Extract the [x, y] coordinate from the center of the cell holding the provided text.  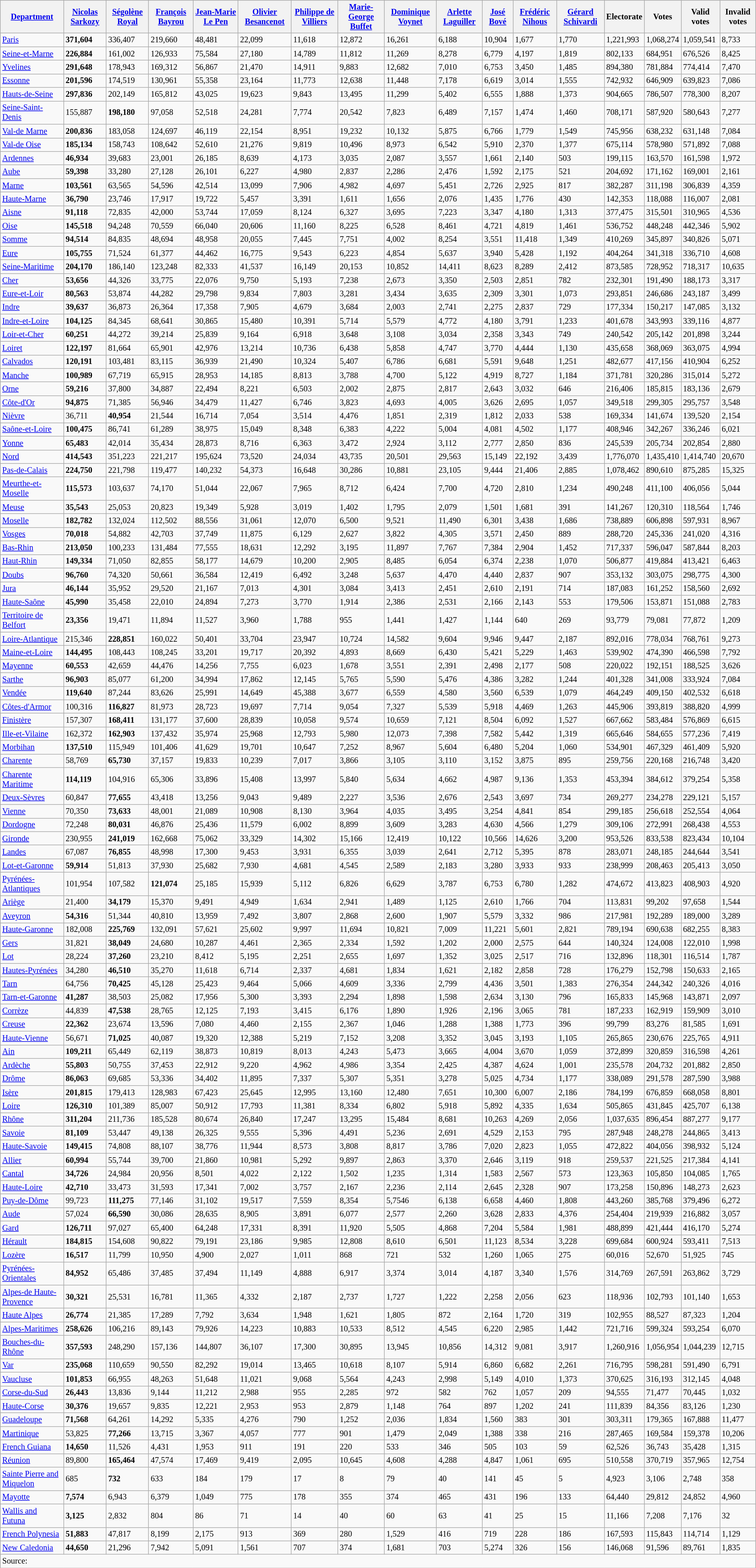
107,582 [127, 884]
100,316 [85, 707]
94,555 [624, 1393]
16,149 [314, 266]
77,555 [216, 548]
5,335 [216, 1420]
28,224 [85, 957]
11,427 [265, 402]
7,121 [460, 720]
216,406 [624, 389]
7,010 [460, 67]
3,244 [738, 335]
67,719 [127, 375]
2,166 [498, 602]
Votes [663, 17]
716,795 [624, 1365]
13,959 [216, 916]
1,349 [580, 239]
7,582 [498, 734]
1,353 [580, 779]
28,635 [216, 1214]
299,305 [663, 402]
48,958 [216, 239]
416 [460, 1534]
14,911 [314, 67]
312,145 [700, 1379]
1,501 [498, 507]
2,286 [410, 172]
112,502 [171, 520]
24,680 [171, 943]
31,102 [216, 1201]
1,661 [498, 158]
7,327 [410, 707]
781 [580, 1011]
377,475 [624, 212]
137,432 [171, 734]
48,694 [171, 239]
5,591 [498, 362]
3,541 [738, 852]
Doubs [32, 575]
4,888 [314, 1273]
6,500 [361, 520]
Territoire de Belfort [32, 620]
719 [498, 1534]
33,473 [127, 1187]
8,669 [410, 652]
59,398 [85, 172]
6,438 [361, 348]
582 [460, 1393]
8,712 [361, 489]
4,269 [535, 1119]
1,583 [498, 1173]
54,596 [171, 185]
100,475 [85, 429]
306,839 [700, 185]
23,164 [265, 81]
22,362 [85, 1024]
8,289 [535, 266]
6,943 [127, 1497]
1,319 [580, 734]
9,834 [265, 294]
167,888 [700, 1420]
66,955 [127, 1379]
185,134 [85, 145]
521 [580, 172]
Morbihan [32, 747]
37,157 [171, 761]
29,812 [663, 1497]
Hauts-de-Seine [32, 94]
65,486 [127, 1273]
Meuse [32, 507]
Electorate [624, 17]
4,923 [624, 1479]
13,596 [171, 1024]
10,950 [171, 1255]
3,960 [265, 620]
17,917 [171, 199]
19,517 [265, 1201]
21,167 [216, 589]
115,843 [663, 1534]
153,871 [663, 602]
67,087 [85, 852]
972 [410, 1393]
4,187 [498, 1273]
2,741 [460, 307]
71,477 [663, 1393]
168,411 [127, 720]
41 [498, 1516]
1,065 [535, 1255]
84,345 [127, 321]
1,079 [580, 693]
30,286 [361, 470]
9,054 [361, 707]
205,413 [700, 865]
25,602 [265, 930]
195,624 [216, 457]
667,662 [624, 720]
Vienne [32, 811]
122,197 [85, 348]
314,769 [624, 1273]
505,865 [624, 1106]
918 [580, 1160]
3,119 [535, 1160]
768,761 [700, 639]
644 [580, 943]
80,563 [85, 294]
6,542 [460, 145]
1,727 [410, 1297]
6,220 [498, 1329]
2,868 [361, 916]
341,318 [663, 253]
2,182 [498, 970]
315,014 [700, 375]
7,193 [265, 1011]
9,648 [535, 362]
2,191 [535, 589]
1,044,239 [700, 1347]
1,890 [410, 1011]
3,281 [361, 294]
5,7546 [410, 1201]
6,227 [265, 172]
2,498 [498, 666]
71,025 [127, 1038]
587,844 [700, 548]
1,770 [580, 40]
5,714 [361, 321]
72,248 [85, 825]
2,358 [498, 335]
French Polynesia [32, 1534]
4,305 [460, 534]
20,542 [361, 112]
230,676 [663, 1038]
12,995 [314, 1092]
775 [265, 1497]
778,034 [663, 639]
267,591 [663, 1273]
7,398 [460, 734]
205,734 [663, 443]
3,415 [314, 1011]
8,278 [460, 54]
474,390 [663, 652]
162,903 [127, 734]
6,176 [361, 1011]
8,412 [216, 957]
254,404 [624, 1214]
2,517 [535, 957]
5,910 [498, 145]
419,884 [663, 561]
221,217 [171, 457]
10,724 [361, 639]
205,142 [663, 335]
398,932 [700, 1146]
474,672 [624, 884]
533 [410, 1447]
4,553 [738, 825]
6,092 [535, 720]
167,593 [624, 1534]
Sarthe [32, 680]
8,391 [314, 1228]
Deux-Sèvres [32, 798]
13,836 [127, 1393]
Corse-du-Sud [32, 1393]
1,313 [580, 212]
216,748 [700, 761]
3,695 [410, 212]
176,279 [624, 970]
4,877 [738, 321]
2,081 [738, 199]
8,716 [265, 443]
280 [361, 1534]
7,277 [738, 112]
28,953 [216, 375]
163,570 [663, 158]
11,490 [460, 520]
8,107 [410, 1365]
22,912 [216, 1065]
54,882 [127, 534]
183,058 [127, 131]
336,246 [700, 429]
Puy-de-Dôme [32, 1201]
345,897 [663, 239]
2,294 [361, 997]
184 [216, 1479]
108,642 [171, 145]
2,076 [460, 199]
169,584 [663, 1433]
721 [410, 1255]
2,985 [535, 1329]
97,658 [700, 902]
64,756 [85, 984]
6,539 [535, 693]
9,604 [460, 639]
1,059,541 [700, 40]
7,767 [460, 548]
24,852 [700, 1497]
1,204 [738, 1315]
244,865 [700, 1133]
315,501 [663, 212]
51,813 [127, 865]
162,919 [663, 1011]
Mayenne [32, 666]
717,337 [624, 548]
169,001 [700, 172]
12,125 [216, 1011]
782 [580, 280]
5,539 [460, 707]
6,379 [171, 1497]
15,049 [265, 429]
88,556 [216, 520]
Drôme [32, 1079]
28,723 [216, 707]
2,925 [535, 185]
749 [580, 335]
5,229 [535, 652]
97,027 [127, 1228]
10,645 [361, 1460]
2,799 [460, 984]
57,024 [85, 1214]
7,651 [460, 1092]
5,476 [460, 680]
4,949 [265, 902]
897 [498, 1406]
2,641 [460, 852]
Frédéric Nihous [535, 17]
5,307 [361, 1079]
11,166 [624, 1516]
11,021 [265, 1379]
1,819 [580, 54]
3,282 [535, 680]
Gironde [32, 838]
8,383 [738, 930]
8,813 [314, 375]
4,016 [738, 984]
1,691 [738, 1024]
7,238 [361, 280]
6,480 [498, 747]
Manche [32, 375]
55,358 [216, 81]
Nord [32, 457]
1,148 [410, 1406]
20,606 [265, 226]
7,157 [498, 112]
157,136 [171, 1347]
French Guiana [32, 1447]
6,002 [314, 825]
1,808 [580, 1201]
132,091 [171, 930]
Loire [32, 1106]
2,165 [738, 970]
2,167 [361, 1187]
4,819 [535, 226]
99,799 [624, 1024]
382,287 [624, 185]
3,278 [460, 1079]
Gérard Schivardi [580, 17]
708,171 [624, 112]
42,976 [216, 348]
33,896 [216, 779]
288,720 [624, 534]
646 [580, 389]
156 [580, 1547]
291,578 [663, 1079]
762 [498, 1393]
4,566 [535, 825]
1,598 [460, 997]
2,691 [460, 1133]
37,453 [171, 1065]
22,192 [535, 457]
2,155 [314, 1024]
338,089 [624, 1079]
44,650 [85, 1547]
42,000 [171, 212]
2,309 [498, 294]
5,421 [498, 652]
215,346 [85, 639]
12,388 [265, 1038]
2,832 [127, 1516]
293,851 [624, 294]
371,781 [624, 375]
Essonne [32, 81]
510,558 [624, 1460]
51,044 [216, 489]
3,891 [314, 1214]
2,695 [535, 402]
5,920 [738, 747]
598,281 [663, 1365]
36,711 [85, 416]
8,951 [314, 131]
6,272 [738, 1201]
1,352 [460, 957]
738,889 [624, 520]
28,839 [265, 720]
61,289 [171, 429]
126,933 [171, 54]
7,905 [265, 307]
7,088 [738, 145]
1,235 [410, 1173]
33,280 [127, 172]
65,400 [171, 1228]
336,407 [127, 40]
4,141 [738, 1160]
10,239 [265, 761]
9,555 [265, 1133]
379,496 [700, 1201]
42,014 [127, 443]
448,248 [663, 226]
287,465 [624, 1433]
464,249 [624, 693]
404,264 [624, 253]
51,883 [85, 1534]
3,010 [738, 1011]
606,898 [663, 520]
3,964 [361, 811]
94,875 [85, 402]
82,333 [216, 266]
248,290 [127, 1347]
745,956 [624, 131]
1,656 [410, 199]
49,138 [171, 1133]
Landes [32, 852]
4,987 [498, 779]
431 [498, 1497]
1,059 [580, 1052]
23,186 [265, 1242]
Aveyron [32, 916]
25,839 [216, 335]
43,418 [171, 798]
55,803 [85, 1065]
4,529 [498, 1133]
8,623 [498, 266]
2,328 [535, 1187]
77,266 [127, 1433]
119,640 [85, 693]
8,501 [216, 1173]
27,180 [265, 54]
6,430 [460, 652]
316,598 [700, 1052]
7,965 [314, 489]
62,119 [171, 1052]
70,018 [85, 534]
3,635 [460, 294]
45 [535, 1479]
764 [460, 1406]
244,342 [663, 984]
4,436 [498, 984]
295,757 [700, 402]
790 [314, 1420]
508 [580, 666]
13,715 [171, 1433]
895 [580, 761]
631,148 [700, 131]
1,765 [738, 1173]
10,618 [361, 1365]
248,278 [663, 1133]
368,069 [663, 348]
61,377 [171, 253]
1,402 [361, 507]
183,136 [700, 389]
4,911 [738, 1038]
2,451 [460, 589]
8,817 [410, 1146]
10,881 [410, 470]
3,130 [535, 997]
2,033 [535, 416]
804 [171, 1516]
31,593 [171, 1187]
8,130 [314, 811]
414,543 [85, 457]
6,802 [410, 1106]
75,062 [216, 838]
51,648 [216, 1379]
14,582 [410, 639]
116,514 [700, 957]
2,941 [361, 902]
209 [580, 1393]
26,364 [171, 307]
10,122 [460, 838]
72,835 [127, 212]
113,831 [624, 902]
1,527 [580, 720]
177,334 [624, 307]
15,166 [361, 838]
2,161 [738, 172]
53,656 [85, 280]
11,812 [361, 54]
118,564 [700, 507]
13,295 [361, 1119]
17,289 [171, 1315]
310,965 [700, 212]
406,056 [700, 489]
1,485 [580, 67]
3,336 [410, 984]
34,887 [171, 389]
5,892 [498, 1106]
60,553 [85, 666]
4,035 [410, 811]
600,924 [663, 1242]
25,968 [265, 734]
265,865 [624, 1038]
7,492 [265, 916]
401,328 [624, 680]
42,659 [127, 666]
4,982 [361, 185]
7,714 [314, 707]
Loir-et-Cher [32, 335]
15,484 [410, 1119]
7,223 [460, 212]
3,332 [535, 916]
5,604 [460, 747]
5,395 [535, 852]
159,378 [700, 1433]
2,227 [361, 798]
84,952 [85, 1273]
191,490 [663, 280]
105,850 [663, 1173]
3,248 [361, 575]
6,252 [738, 362]
396 [580, 1024]
63,565 [127, 185]
20,670 [738, 457]
188,173 [700, 280]
74,320 [127, 575]
8,354 [361, 1201]
5,875 [460, 131]
9,419 [265, 1460]
152,798 [663, 970]
467,329 [663, 747]
33,775 [171, 280]
1,907 [460, 916]
3,193 [535, 1038]
11,123 [498, 1242]
2,673 [410, 280]
7,803 [314, 294]
45,388 [314, 693]
685 [85, 1479]
357,593 [85, 1347]
79,926 [216, 1329]
410,269 [624, 239]
2,748 [700, 1479]
6,860 [498, 1365]
796 [580, 997]
25 [535, 1516]
Gard [32, 1228]
21,276 [265, 145]
225,765 [700, 1038]
Loire-Atlantique [32, 639]
6,077 [361, 1214]
9,819 [314, 145]
3,280 [498, 865]
85,007 [171, 1106]
23,356 [85, 620]
3,110 [460, 761]
729 [580, 307]
8,199 [171, 1534]
349,518 [624, 402]
35,270 [171, 970]
276,354 [624, 984]
5,157 [738, 798]
784,199 [624, 1092]
578,980 [663, 145]
6,559 [410, 693]
3,420 [738, 761]
64,440 [624, 1497]
220 [361, 1447]
120,310 [663, 507]
2,258 [498, 1297]
5,634 [410, 779]
22,067 [265, 489]
577,236 [700, 734]
2,627 [361, 534]
584,655 [663, 734]
3,438 [535, 520]
408,903 [700, 884]
24,034 [314, 457]
Loiret [32, 348]
430 [580, 199]
4,444 [535, 348]
14,789 [314, 54]
3,125 [85, 1516]
553 [580, 602]
90,550 [171, 1365]
3,350 [460, 280]
60,847 [85, 798]
11,212 [216, 1393]
1,953 [216, 1447]
150,896 [663, 1187]
9,843 [314, 94]
14,649 [265, 693]
4,476 [361, 416]
453,394 [624, 779]
21,544 [171, 416]
7,252 [361, 747]
109,211 [85, 1052]
4,994 [738, 348]
3,391 [314, 199]
108,245 [171, 652]
2,575 [535, 943]
68,641 [171, 321]
101,853 [85, 1379]
2,236 [410, 1187]
118,936 [624, 1297]
73,520 [265, 457]
66,590 [127, 1214]
38,049 [127, 943]
37,600 [216, 720]
5,457 [265, 199]
5,858 [410, 348]
105,755 [85, 253]
26,325 [216, 1133]
169,334 [624, 416]
4,841 [535, 811]
19,014 [265, 1365]
3,393 [314, 997]
Wallis and Futuna [32, 1516]
86,741 [127, 429]
83,126 [700, 1406]
505 [498, 1447]
Jura [32, 589]
777 [314, 1433]
11,221 [498, 930]
30,895 [361, 1347]
7,930 [265, 865]
707 [314, 1547]
3,347 [498, 212]
10,819 [265, 1052]
640 [535, 620]
2,531 [460, 602]
24,894 [216, 602]
12,808 [361, 1242]
3,374 [410, 1273]
François Bayrou [171, 17]
12,754 [738, 1460]
13,160 [361, 1092]
4,010 [535, 1379]
50,661 [171, 575]
6,528 [410, 226]
Source: [378, 1561]
140,232 [216, 470]
904,665 [624, 94]
Lozère [32, 1255]
3,195 [361, 548]
357,965 [700, 1460]
191 [314, 1447]
8,610 [410, 1242]
Marie-George Buffet [361, 17]
301 [580, 1420]
269 [580, 620]
82,292 [216, 1365]
472,822 [624, 1146]
4,461 [265, 943]
12,715 [738, 1347]
Calvados [32, 362]
4,630 [498, 825]
65,306 [171, 779]
1,461 [580, 226]
299,185 [624, 811]
3,105 [410, 761]
2,655 [361, 957]
22,076 [216, 280]
802,133 [624, 54]
169,312 [171, 67]
20,153 [361, 266]
3,354 [410, 1065]
43,025 [216, 94]
668,058 [700, 1092]
81,664 [127, 348]
465 [460, 1497]
118,088 [663, 199]
New Caledonia [32, 1547]
104,916 [127, 779]
Yvelines [32, 67]
3,791 [535, 321]
111,839 [624, 1406]
1,056,954 [663, 1347]
4,747 [460, 348]
23,105 [460, 470]
29,520 [171, 589]
15,370 [171, 902]
8,727 [535, 375]
5,914 [460, 1365]
2,783 [738, 602]
25,991 [216, 693]
259,756 [624, 761]
40,954 [127, 416]
833,538 [663, 838]
51,925 [700, 1255]
19,722 [216, 199]
149,334 [85, 561]
154,608 [127, 1242]
182,008 [85, 930]
14,626 [535, 838]
1,105 [580, 1038]
39,683 [127, 158]
17,341 [216, 1187]
538 [580, 416]
2,003 [410, 307]
388,820 [700, 707]
53,336 [171, 1079]
8,504 [498, 720]
46,119 [216, 131]
6,791 [738, 1365]
7,823 [410, 112]
6,618 [738, 693]
9,521 [410, 520]
16,648 [314, 470]
3,106 [663, 1479]
1,209 [738, 620]
402,532 [700, 693]
933 [580, 865]
7,470 [738, 67]
409,150 [663, 693]
5,122 [460, 375]
41,629 [216, 747]
23,210 [171, 957]
Haute-Loire [32, 1187]
11,897 [410, 548]
303,075 [663, 575]
33,704 [265, 639]
416,170 [700, 1228]
José Bové [498, 17]
676,859 [663, 1092]
4,919 [498, 375]
Aisne [32, 212]
235,068 [85, 1365]
Eure [32, 253]
9,491 [216, 902]
71,050 [127, 561]
83,115 [171, 362]
4,960 [738, 1497]
2,334 [361, 943]
3,757 [314, 1187]
684,951 [663, 54]
Pyrénées-Atlantiques [32, 884]
70,445 [700, 1393]
3,697 [535, 798]
393,819 [663, 707]
53,447 [127, 1133]
9,068 [314, 1379]
2,186 [580, 1092]
44,462 [216, 253]
Oise [32, 226]
2,367 [361, 1024]
836 [580, 443]
8,348 [314, 429]
8,973 [410, 145]
732 [127, 1479]
3,536 [410, 798]
4,772 [460, 321]
3,875 [535, 761]
8,013 [314, 1052]
10,206 [738, 1433]
372,899 [624, 1052]
Haut-Rhin [32, 561]
20,392 [314, 652]
5,124 [738, 1146]
11,269 [410, 54]
4,022 [265, 1173]
35,952 [127, 589]
319 [580, 1315]
10,104 [738, 838]
369 [314, 1534]
2,503 [498, 280]
15,149 [498, 457]
14,292 [171, 1420]
39,637 [85, 307]
1,260 [498, 1255]
Ségolène Royal [127, 17]
59,914 [85, 865]
1,544 [738, 902]
781,884 [663, 67]
119,477 [171, 470]
1,776 [535, 199]
9,835 [171, 1406]
2,988 [265, 1393]
10,200 [314, 561]
890,610 [663, 470]
5,004 [460, 429]
126,711 [85, 1228]
186 [580, 1534]
Alpes-Maritimes [32, 1329]
7,020 [498, 1146]
12,872 [361, 40]
229,121 [700, 798]
6,682 [535, 1365]
12,480 [410, 1092]
79 [410, 1479]
639,823 [700, 81]
Ardèche [32, 1065]
287,590 [700, 1079]
591,490 [700, 1365]
2,924 [410, 443]
4,197 [535, 54]
45,128 [171, 984]
17,358 [216, 307]
587,920 [663, 112]
2,087 [410, 158]
7,273 [265, 602]
795 [580, 1133]
200,836 [85, 131]
58,177 [216, 561]
3,823 [361, 402]
690,638 [663, 930]
5,396 [314, 1133]
56,671 [85, 1038]
3,301 [535, 294]
7,017 [314, 761]
5,091 [216, 1547]
7,906 [314, 185]
297,836 [85, 94]
77,872 [700, 620]
10,883 [314, 1329]
3,933 [535, 865]
44,476 [171, 666]
2,027 [265, 1255]
Orne [32, 389]
3,035 [361, 158]
Somme [32, 239]
10,856 [460, 1347]
232,301 [624, 280]
42,710 [85, 1187]
71,385 [127, 402]
4,376 [580, 1214]
6,555 [498, 94]
2,164 [498, 1315]
Hautes-Pyrénées [32, 970]
5,505 [410, 1228]
52,610 [216, 145]
13,099 [265, 185]
4,005 [460, 402]
86 [216, 1516]
7,208 [663, 1516]
2,692 [738, 589]
52,670 [663, 1255]
597,931 [700, 520]
6,658 [498, 1201]
228,851 [127, 639]
10,904 [498, 40]
99,202 [663, 902]
Pas-de-Calais [32, 470]
3,514 [314, 416]
94,514 [85, 239]
1,221,993 [624, 40]
Bas-Rhin [32, 548]
104,125 [85, 321]
19,717 [265, 652]
2,122 [314, 1173]
25,531 [127, 1297]
19,349 [216, 507]
11,527 [216, 620]
5,902 [738, 226]
4,962 [314, 1065]
5,765 [361, 680]
101,140 [700, 1297]
189,000 [700, 916]
204,692 [624, 172]
413,421 [700, 561]
19,701 [265, 747]
14,312 [498, 1347]
12,073 [410, 734]
241,019 [127, 838]
8,681 [460, 1119]
143,871 [700, 997]
21,406 [535, 470]
503 [580, 158]
3,634 [265, 1315]
7,700 [460, 489]
24,984 [127, 1173]
211,736 [127, 1119]
7,513 [738, 1242]
3,340 [535, 1273]
4,064 [738, 811]
4,900 [216, 1255]
4,734 [535, 1079]
7,574 [85, 1497]
6,129 [314, 534]
13,465 [314, 1365]
7,002 [265, 1187]
23,674 [127, 1024]
1,377 [580, 145]
728 [580, 970]
391 [580, 507]
1,282 [580, 884]
53,825 [85, 1433]
37,800 [127, 389]
3,343 [535, 335]
2,319 [460, 416]
1,549 [580, 131]
4,335 [535, 1106]
Allier [32, 1160]
19,320 [216, 1038]
234,278 [663, 798]
5,564 [361, 1379]
18,631 [265, 548]
9,750 [265, 280]
14,679 [265, 561]
252,554 [700, 811]
10,566 [498, 838]
220,168 [663, 761]
165,464 [127, 1460]
219,939 [663, 1214]
179,506 [624, 602]
10,647 [314, 747]
29,563 [460, 457]
7,419 [738, 734]
100,989 [85, 375]
9,043 [265, 798]
675,114 [624, 145]
93,779 [624, 620]
69,685 [127, 1079]
Vendée [32, 693]
22,154 [265, 131]
12,145 [314, 680]
1,560 [498, 1420]
158,560 [700, 589]
3,628 [498, 1214]
221,525 [663, 1160]
Jean-Marie Le Pen [216, 17]
8,512 [410, 1329]
1,686 [580, 520]
1,233 [580, 321]
2,143 [535, 602]
1,788 [314, 620]
6,301 [498, 520]
2,000 [498, 943]
51,344 [127, 916]
676,526 [700, 54]
101,406 [171, 747]
1,060 [580, 747]
Val-de Oise [32, 145]
22,099 [265, 40]
2,386 [410, 602]
745 [738, 1255]
60,251 [85, 335]
204,732 [663, 1065]
61,200 [171, 680]
57,621 [216, 930]
Charente [32, 761]
8,461 [460, 226]
65,915 [171, 375]
115,949 [127, 747]
3,787 [460, 884]
404,056 [663, 1146]
8,221 [265, 389]
204,170 [85, 266]
443,260 [624, 1201]
263,862 [700, 1273]
5,149 [498, 1379]
44,272 [127, 335]
704 [580, 902]
1,314 [460, 1173]
25,082 [171, 997]
108,443 [127, 652]
124,697 [171, 131]
11,160 [314, 226]
39,214 [171, 335]
3,057 [738, 1214]
1,779 [535, 131]
4,332 [265, 1297]
35,434 [171, 443]
21,089 [216, 811]
12,682 [410, 67]
90,822 [171, 1242]
38,975 [216, 429]
1,037,635 [624, 1119]
128,983 [171, 1092]
8,207 [738, 94]
384,612 [663, 779]
2,370 [535, 145]
2,998 [460, 1379]
10,852 [410, 266]
7,013 [265, 589]
171,162 [663, 172]
4,048 [738, 1379]
275 [580, 1255]
351,223 [127, 457]
122,010 [700, 943]
46,934 [85, 158]
728,952 [663, 266]
1,948 [314, 1315]
10,736 [314, 348]
245,336 [663, 534]
4,491 [361, 1133]
8,124 [314, 212]
1,914 [361, 602]
5 [580, 1479]
298,775 [700, 575]
3,988 [738, 1079]
7,178 [460, 81]
25,185 [216, 884]
80,674 [216, 1119]
5,358 [738, 779]
3,370 [460, 1160]
36,790 [85, 199]
1,068,274 [663, 40]
2,079 [460, 507]
37,930 [171, 865]
7,204 [498, 1228]
151,088 [700, 602]
240,542 [624, 335]
39,700 [171, 1160]
6,424 [410, 489]
235,578 [624, 1065]
81,585 [700, 1024]
48,263 [171, 1379]
5,351 [410, 1079]
47,574 [171, 1460]
3,025 [498, 957]
186,140 [127, 266]
26,185 [216, 158]
97,058 [171, 112]
2,817 [460, 389]
162,372 [85, 734]
73,633 [127, 811]
26,101 [216, 172]
110,659 [127, 1365]
52,518 [216, 112]
8,425 [738, 54]
1,474 [535, 112]
2,851 [535, 280]
55,744 [127, 1160]
1,234 [580, 489]
316,193 [663, 1379]
30,376 [85, 1406]
2,646 [498, 1160]
46,510 [127, 970]
896,454 [663, 1119]
20,055 [265, 239]
225,769 [127, 930]
40,087 [171, 1038]
536,752 [624, 226]
7,384 [498, 548]
638,232 [663, 131]
23,746 [127, 199]
157,307 [85, 720]
353,132 [624, 575]
7,755 [265, 666]
Creuse [32, 1024]
145,968 [663, 997]
Corrèze [32, 1011]
131,177 [171, 720]
4,580 [460, 693]
11,299 [410, 94]
1,230 [738, 1406]
7,445 [314, 239]
339,116 [700, 321]
6,503 [314, 389]
Vosges [32, 534]
1,766 [535, 902]
25,645 [265, 1092]
2,036 [410, 1420]
1,252 [361, 1420]
141,674 [663, 416]
6,188 [460, 40]
192,151 [663, 666]
5,112 [314, 884]
341,008 [663, 680]
6,383 [361, 429]
8,254 [460, 239]
2,260 [460, 1214]
3,439 [580, 457]
4,440 [498, 575]
878 [580, 852]
3,065 [535, 1011]
241,020 [700, 534]
19,232 [361, 131]
87,244 [127, 693]
408,946 [624, 429]
4,720 [498, 489]
894,380 [624, 67]
11,526 [127, 1447]
2,097 [738, 997]
38,503 [127, 997]
100,233 [127, 548]
3,317 [738, 280]
149,415 [85, 1146]
11,875 [265, 534]
4,693 [410, 402]
411,100 [663, 489]
3,866 [361, 761]
5,066 [314, 984]
2,154 [738, 416]
192,289 [663, 916]
11,799 [127, 1255]
11,694 [361, 930]
1,463 [580, 652]
1,677 [535, 40]
4,359 [738, 185]
48,998 [171, 852]
22,494 [216, 389]
Isère [32, 1092]
2,567 [535, 1173]
46,144 [85, 589]
6,746 [314, 402]
8 [361, 1479]
103,481 [127, 362]
147,085 [700, 307]
33,329 [265, 838]
774,414 [700, 67]
185,528 [171, 1119]
539,902 [624, 652]
208,463 [663, 865]
11,773 [314, 81]
333,924 [700, 680]
1,611 [361, 199]
4,700 [410, 375]
1,851 [410, 416]
2,238 [535, 561]
179,413 [127, 1092]
230,955 [85, 838]
65,483 [85, 443]
953 [314, 1406]
4,002 [410, 239]
33,201 [216, 652]
786,507 [663, 94]
854 [580, 811]
216 [580, 1433]
37,260 [127, 957]
7,080 [216, 1024]
6,054 [460, 561]
482,677 [624, 362]
Côtes-d'Armor [32, 707]
2,391 [460, 666]
21,385 [127, 1315]
13,214 [265, 348]
85,077 [127, 680]
1,460 [580, 112]
165,812 [171, 94]
201,596 [85, 81]
155,887 [85, 112]
3,499 [738, 294]
2,577 [410, 1214]
4,300 [738, 575]
1,055 [580, 1146]
4,847 [498, 1460]
3,367 [216, 1433]
8,225 [361, 226]
2,114 [460, 1187]
3,228 [580, 1242]
1,555 [580, 81]
3,034 [460, 335]
47,817 [127, 1534]
3,931 [314, 852]
6,780 [535, 884]
3,677 [361, 693]
1,441 [410, 620]
2,712 [498, 852]
Ille-et-Vilaine [32, 734]
81,109 [85, 1133]
703 [460, 1547]
6,714 [265, 970]
571,892 [700, 145]
2,412 [580, 266]
3,729 [738, 1273]
34,479 [216, 402]
2,885 [580, 470]
7,942 [171, 1547]
21,490 [265, 362]
10,300 [498, 1092]
3,289 [738, 916]
6,023 [314, 666]
20,956 [171, 1173]
27,128 [171, 172]
Indre-et-Loire [32, 321]
576,869 [700, 720]
Department [32, 17]
7,054 [265, 416]
5,272 [738, 375]
1,529 [410, 1534]
219,660 [171, 40]
29,798 [216, 294]
4,057 [265, 1433]
1,787 [738, 957]
17,956 [216, 997]
2,643 [498, 389]
872 [460, 1315]
17,793 [265, 1106]
2,600 [410, 916]
59,216 [85, 389]
583,484 [663, 720]
131,484 [171, 548]
4,721 [498, 226]
137,510 [85, 747]
2,261 [580, 1365]
216,882 [700, 1214]
2,589 [410, 865]
1,697 [410, 957]
34,179 [127, 902]
146,068 [624, 1547]
343,993 [663, 321]
63 [460, 1516]
162,668 [171, 838]
1,720 [535, 1315]
24,281 [265, 112]
2,153 [535, 1133]
718,317 [700, 266]
3,112 [460, 443]
Haute-Saône [32, 602]
2,821 [580, 930]
383 [535, 1420]
1,144 [498, 620]
99,723 [85, 1201]
3,352 [460, 1038]
3,648 [361, 335]
101,389 [127, 1106]
141,267 [624, 507]
6,786 [410, 362]
114,714 [700, 1534]
22,010 [171, 602]
19,623 [265, 94]
2,543 [498, 798]
346 [460, 1447]
3,822 [410, 534]
6,223 [361, 253]
248,185 [663, 852]
3,807 [314, 916]
12,221 [216, 1406]
5,442 [535, 734]
1,125 [460, 902]
3,045 [498, 1038]
4,276 [265, 1420]
2,450 [535, 534]
7,086 [738, 81]
3,917 [580, 1347]
8,485 [410, 561]
5,428 [535, 253]
74,170 [171, 489]
1,479 [410, 1433]
36,939 [216, 362]
363,075 [700, 348]
198,180 [127, 112]
10,496 [361, 145]
160,022 [171, 639]
1,435,410 [663, 457]
Eure-et-Loir [32, 294]
91,596 [663, 1547]
66,040 [216, 226]
Pyrénées-Orientales [32, 1273]
431,845 [663, 1106]
111,275 [127, 1201]
5,407 [361, 362]
1,835 [738, 1547]
15 [580, 1516]
25,682 [216, 865]
103,561 [85, 185]
646,909 [663, 81]
71,568 [85, 1420]
79,081 [663, 620]
19,697 [265, 707]
9,273 [738, 639]
28,765 [171, 1011]
1,049 [216, 1497]
2,880 [738, 443]
599,324 [663, 1329]
4,173 [314, 158]
36,107 [265, 1347]
161,598 [700, 158]
82,855 [171, 561]
2,196 [498, 1011]
44,282 [171, 294]
70,425 [127, 984]
778,300 [700, 94]
36,743 [663, 1447]
21,470 [265, 67]
5,195 [265, 957]
1,315 [738, 1447]
42,514 [216, 185]
2,777 [498, 443]
873,585 [624, 266]
3,940 [498, 253]
Seine-Maritime [32, 266]
19,657 [127, 1406]
3,084 [361, 589]
817 [580, 185]
355 [361, 1497]
2,425 [460, 1065]
Vaucluse [32, 1379]
303,311 [624, 1420]
3,434 [410, 294]
911 [265, 1447]
20,823 [171, 507]
Ariège [32, 902]
5,451 [460, 185]
3,050 [738, 865]
16,714 [216, 416]
1,427 [460, 620]
268,438 [700, 825]
371,604 [85, 40]
59 [580, 1447]
2,879 [361, 1406]
13,997 [314, 779]
2,365 [314, 943]
47,538 [127, 1011]
593,411 [700, 1242]
15,408 [265, 779]
4,697 [410, 185]
9,897 [361, 1160]
4,662 [460, 779]
89,761 [700, 1547]
506,877 [624, 561]
466,598 [700, 652]
9,164 [265, 335]
1,812 [498, 416]
Val-de Marne [32, 131]
1,061 [535, 1460]
3,808 [361, 1146]
4,469 [535, 707]
532 [460, 1255]
37,494 [216, 1273]
868 [361, 1255]
11,477 [738, 1420]
8,905 [265, 1214]
10,287 [216, 943]
1,288 [460, 1024]
7,559 [314, 1201]
11,579 [265, 825]
4,081 [498, 429]
2,476 [460, 172]
9,144 [171, 1393]
60,016 [624, 1255]
5,071 [738, 239]
Moselle [32, 520]
8,573 [314, 1146]
421,444 [663, 1228]
3,108 [410, 335]
220,022 [624, 666]
6,766 [498, 131]
77,146 [171, 1201]
258,626 [85, 1329]
35,974 [216, 734]
48,481 [216, 40]
1,244 [580, 680]
16,775 [265, 253]
2,863 [410, 1160]
244,644 [700, 852]
4,980 [314, 172]
84,356 [663, 1406]
20,501 [410, 457]
2,645 [498, 1187]
9,574 [361, 720]
64,248 [216, 1228]
5,840 [361, 779]
2,140 [535, 158]
1,184 [580, 375]
74,808 [127, 1146]
336,710 [700, 253]
1,032 [738, 1393]
5,193 [314, 280]
6,492 [314, 575]
413,823 [663, 884]
89,800 [85, 1460]
Rhône [32, 1119]
25,053 [127, 507]
3,472 [361, 443]
291,648 [85, 67]
23,947 [314, 639]
Olivier Besancenot [265, 17]
11,894 [171, 620]
721,716 [624, 1329]
Var [32, 1365]
13,945 [410, 1347]
10,659 [410, 720]
4,222 [410, 429]
10,635 [738, 266]
83,276 [663, 1024]
3,571 [498, 534]
123,363 [624, 1173]
3,132 [738, 307]
Ain [32, 1052]
1,776,070 [624, 457]
3,670 [535, 1052]
50,401 [216, 639]
5,402 [460, 94]
272,991 [663, 825]
6,826 [361, 884]
65,901 [171, 348]
91,118 [85, 212]
3,788 [361, 375]
734 [580, 798]
6,374 [498, 561]
Paris [32, 40]
11,895 [265, 1079]
8,899 [361, 825]
142,353 [624, 199]
202,854 [700, 443]
37,485 [171, 1273]
4,920 [738, 884]
6,463 [738, 561]
9,453 [265, 852]
2,875 [410, 389]
141 [498, 1479]
435,658 [624, 348]
34,280 [85, 970]
124,008 [663, 943]
37,749 [216, 534]
7,337 [314, 1079]
89,143 [171, 1329]
11,418 [535, 239]
75,584 [216, 54]
283,071 [624, 852]
148,273 [700, 1187]
44,326 [127, 280]
165,833 [624, 997]
9,883 [361, 67]
2,679 [738, 389]
410,904 [700, 362]
9,081 [535, 1347]
6,501 [460, 1242]
6,917 [361, 1273]
187,233 [624, 1011]
11,920 [361, 1228]
5,219 [314, 1038]
226,884 [85, 54]
48,001 [171, 811]
8,733 [738, 40]
5,473 [410, 1052]
Indre [32, 307]
1,129 [738, 1534]
25,423 [216, 984]
269,277 [624, 798]
3,039 [410, 852]
401,678 [624, 321]
50,755 [127, 1065]
60 [410, 1516]
45,990 [85, 602]
161,002 [127, 54]
161,252 [663, 589]
5,601 [535, 930]
Réunion [32, 1460]
320,286 [663, 375]
3,200 [580, 838]
116,827 [127, 707]
901 [361, 1433]
1,414,740 [700, 457]
80,031 [127, 825]
3,208 [410, 1038]
1,078,462 [624, 470]
887,277 [700, 1119]
17 [314, 1479]
15,325 [738, 470]
461,409 [700, 747]
60,994 [85, 1160]
46,876 [171, 825]
417,156 [663, 362]
96,760 [85, 575]
1,192 [580, 253]
714 [580, 589]
Tarn-et-Garonne [32, 997]
50,912 [216, 1106]
Valid votes [700, 17]
11,149 [265, 1273]
2,953 [265, 1406]
5,025 [498, 1079]
54,373 [265, 470]
26,774 [85, 1315]
8,203 [738, 548]
2,833 [535, 1214]
243,187 [700, 294]
1,678 [361, 666]
Aube [32, 172]
9,946 [498, 639]
30,086 [171, 1214]
Savoie [32, 1133]
287,948 [624, 1133]
30,321 [85, 1297]
213,050 [85, 548]
11,381 [314, 1106]
1,452 [580, 548]
5,292 [314, 1160]
35,458 [127, 602]
185,815 [663, 389]
4,999 [738, 707]
6,021 [738, 429]
6,489 [460, 112]
58,769 [85, 761]
Nièvre [32, 416]
23,001 [171, 158]
1,011 [314, 1255]
3,019 [314, 507]
38,873 [216, 1052]
425,707 [700, 1106]
716 [580, 957]
4,536 [738, 212]
442,346 [700, 226]
3,560 [498, 693]
1,576 [580, 1273]
5,584 [535, 1228]
309,106 [624, 825]
56,867 [216, 67]
238,999 [624, 865]
2,810 [535, 489]
3,501 [535, 984]
14,411 [460, 266]
62,526 [624, 1447]
65,449 [127, 1052]
10,391 [314, 321]
Dominique Voynet [410, 17]
118,301 [663, 957]
6,327 [361, 212]
1,435 [498, 199]
65,730 [127, 761]
179 [265, 1479]
488,899 [624, 1228]
104,085 [700, 1173]
14,223 [265, 1329]
21,400 [85, 902]
15,939 [265, 884]
2,095 [314, 1460]
16,261 [410, 40]
150,633 [700, 970]
4,301 [314, 589]
12,070 [314, 520]
94,248 [127, 226]
196 [535, 1497]
342,267 [663, 429]
246,686 [663, 294]
682,255 [700, 930]
6,007 [535, 1092]
6,615 [738, 720]
64,261 [127, 1420]
3,684 [361, 307]
217,384 [700, 1160]
Haute-Garonne [32, 930]
10,132 [410, 131]
4,004 [498, 1052]
30,865 [216, 321]
88,527 [663, 1315]
3,557 [460, 158]
140,324 [624, 943]
36,584 [216, 575]
4,261 [738, 1052]
102,955 [624, 1315]
21,296 [127, 1547]
Charente Maritime [32, 779]
573 [580, 1173]
41,537 [265, 266]
490,248 [624, 489]
4,387 [498, 1065]
9,997 [314, 930]
Alpes-de Haute-Provence [32, 1297]
8,534 [535, 1242]
580,643 [700, 112]
1,222 [460, 1297]
1,653 [738, 1297]
1,046 [410, 1024]
28,873 [216, 443]
56,946 [171, 402]
17,862 [265, 680]
103,637 [127, 489]
Philippe de Villiers [314, 17]
2,251 [314, 957]
1,073 [580, 294]
5,928 [265, 507]
10,058 [314, 720]
742,932 [624, 81]
14,256 [216, 666]
889 [580, 534]
11,448 [410, 81]
102,793 [663, 1297]
1,489 [410, 902]
83,626 [171, 693]
201,815 [85, 1092]
11,944 [265, 1146]
875,285 [700, 470]
133 [580, 1497]
10,981 [265, 1160]
1,260,916 [624, 1347]
10,821 [410, 930]
8,639 [265, 158]
25,436 [216, 825]
36,873 [127, 307]
13,495 [361, 94]
101,954 [85, 884]
1,070 [580, 561]
1,001 [580, 1065]
182,782 [85, 520]
320,859 [663, 1052]
2,905 [361, 561]
3,548 [738, 402]
1,561 [265, 1547]
1,442 [580, 1329]
3,786 [460, 1146]
178,943 [127, 67]
Meurthe-et-Moselle [32, 489]
4,288 [460, 1460]
32 [738, 1516]
3,495 [460, 811]
144,495 [85, 652]
1,130 [580, 348]
4,502 [535, 429]
81,973 [171, 707]
4,431 [171, 1447]
4,854 [410, 253]
Sainte Pierre and Miquelon [32, 1479]
7,774 [314, 112]
70,559 [171, 226]
6,629 [410, 884]
245,539 [624, 443]
179,365 [663, 1420]
174,519 [127, 81]
4,386 [498, 680]
Gers [32, 943]
Arlette Laguiller [460, 17]
1,773 [535, 1024]
9,489 [314, 798]
2,183 [460, 865]
Cantal [32, 1173]
38,776 [216, 1146]
2,623 [738, 1187]
Tarn [32, 984]
311,198 [663, 185]
259,537 [624, 1160]
17,247 [314, 1119]
5,204 [535, 747]
5,300 [265, 997]
Seine-Saint-Denis [32, 112]
370,625 [624, 1379]
699,684 [624, 1242]
41,287 [85, 997]
221,798 [127, 470]
26,840 [265, 1119]
241 [580, 1406]
Lot [32, 957]
1,888 [535, 94]
19,833 [216, 761]
115,573 [85, 489]
Yonne [32, 443]
31,821 [85, 943]
3,254 [498, 811]
70,350 [85, 811]
986 [580, 916]
Marne [32, 185]
139,520 [700, 416]
Lot-et-Garonne [32, 865]
202,149 [127, 94]
2,337 [314, 970]
173,258 [624, 1187]
35,543 [85, 507]
14,185 [265, 375]
178 [314, 1497]
88,107 [171, 1146]
6,070 [738, 1329]
4,624 [535, 1065]
43,735 [361, 457]
44,839 [85, 1011]
187,083 [624, 589]
4,679 [314, 307]
12,638 [361, 81]
2,904 [535, 548]
201,882 [700, 1065]
6,619 [498, 81]
Saône-et-Loire [32, 429]
338 [535, 1433]
31,061 [265, 520]
4,893 [361, 652]
6,779 [498, 54]
11,365 [216, 1297]
1,795 [410, 507]
7,152 [361, 1038]
9,464 [265, 984]
10,263 [498, 1119]
1,998 [738, 943]
6,918 [314, 335]
116,007 [700, 199]
2,285 [361, 1393]
340,826 [700, 239]
5,236 [410, 1133]
217,981 [624, 916]
40,810 [171, 916]
Nicolas Sarkozy [85, 17]
Bouches-du-Rhône [32, 1347]
26,443 [85, 1393]
19,471 [127, 620]
35,428 [700, 1447]
9,177 [738, 1119]
5,980 [361, 734]
67,423 [216, 1092]
17,469 [216, 1460]
87,323 [700, 1315]
17,331 [265, 1228]
10,908 [265, 811]
379,254 [700, 779]
12,292 [314, 548]
2,726 [498, 185]
10,533 [361, 1329]
1,981 [580, 1228]
Côte-d'Or [32, 402]
Invalid votes [738, 17]
Mayotte [32, 1497]
53,874 [127, 294]
201,898 [700, 335]
370,719 [663, 1460]
4,470 [460, 575]
79,191 [216, 1242]
3,152 [498, 761]
8,801 [738, 1092]
445,906 [624, 707]
Haute-Vienne [32, 1038]
4,868 [460, 1228]
16,781 [171, 1297]
1,279 [580, 825]
10,324 [314, 362]
311,204 [85, 1119]
Maine-et-Loire [32, 652]
Hérault [32, 1242]
2,858 [535, 970]
789,194 [624, 930]
3,283 [460, 825]
326 [535, 1547]
96,903 [85, 680]
84,835 [127, 239]
9,220 [265, 1065]
1,746 [738, 507]
Haute-Savoie [32, 1146]
12,793 [314, 734]
130,961 [171, 81]
Cher [32, 280]
2,049 [460, 1433]
224,750 [85, 470]
145,518 [85, 226]
Dordogne [32, 825]
42,703 [171, 534]
132,896 [624, 957]
9,444 [498, 470]
114,119 [85, 779]
2,275 [498, 307]
14,302 [314, 838]
150,217 [663, 307]
7,751 [361, 239]
823,434 [700, 838]
54,316 [85, 916]
34,726 [85, 1173]
3,609 [410, 825]
1,898 [410, 997]
8,334 [361, 1106]
228 [535, 1534]
34,994 [216, 680]
123,248 [171, 266]
Finistère [32, 720]
34,402 [216, 1079]
53,744 [216, 212]
953,526 [624, 838]
199,115 [624, 158]
6,363 [314, 443]
385,768 [663, 1201]
623 [580, 1297]
593,254 [700, 1329]
4,316 [738, 534]
2,177 [535, 666]
76,855 [127, 852]
1,926 [460, 1011]
15,480 [265, 321]
Aude [32, 1214]
1,972 [738, 158]
9,985 [314, 1242]
695 [580, 1460]
5,590 [410, 680]
4,986 [361, 1065]
9,447 [535, 639]
4,609 [361, 984]
188,525 [700, 666]
7,176 [700, 1516]
1,502 [361, 1173]
17,059 [265, 212]
Haute Alpes [32, 1315]
2,002 [361, 389]
158,743 [127, 145]
256,618 [663, 811]
6,355 [361, 852]
120,191 [85, 362]
144,807 [216, 1347]
126,310 [85, 1106]
Guadeloupe [32, 1420]
121,074 [171, 884]
1,251 [580, 362]
1,383 [580, 984]
Ardennes [32, 158]
Haute-Corse [32, 1406]
596,047 [663, 548]
892,016 [624, 639]
2,634 [498, 997]
665,646 [624, 734]
3,665 [460, 1052]
86,063 [85, 1079]
13,256 [216, 798]
1,805 [410, 1315]
71 [265, 1516]
1,263 [580, 707]
240,326 [700, 984]
534,901 [624, 747]
21,860 [216, 1160]
7,009 [460, 930]
2,737 [361, 1297]
Martinique [32, 1433]
106,216 [127, 1329]
2,823 [535, 1146]
5,044 [738, 489]
77,655 [127, 798]
132,024 [127, 520]
9,136 [535, 779]
913 [265, 1534]
14,650 [85, 1447]
2,676 [460, 798]
633 [171, 1479]
16,517 [85, 1255]
159,909 [700, 1011]
71,524 [127, 253]
14 [314, 1516]
103 [535, 1447]
6,681 [460, 362]
Seine-et-Marne [32, 54]
358 [738, 1479]
184,815 [85, 1242]
3,032 [535, 389]
9,543 [314, 253]
3,450 [535, 67]
Haute-Marne [32, 199]
